Capture the cell that displays the provided text and extract its [X, Y] central coordinate. 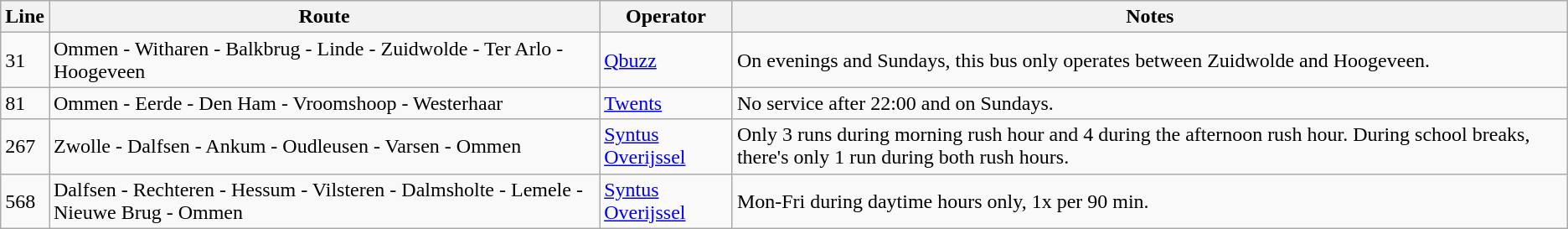
Qbuzz [667, 60]
568 [25, 201]
Line [25, 17]
Ommen - Witharen - Balkbrug - Linde - Zuidwolde - Ter Arlo - Hoogeveen [323, 60]
On evenings and Sundays, this bus only operates between Zuidwolde and Hoogeveen. [1149, 60]
Dalfsen - Rechteren - Hessum - Vilsteren - Dalmsholte - Lemele - Nieuwe Brug - Ommen [323, 201]
267 [25, 146]
31 [25, 60]
Mon-Fri during daytime hours only, 1x per 90 min. [1149, 201]
Route [323, 17]
No service after 22:00 and on Sundays. [1149, 103]
Only 3 runs during morning rush hour and 4 during the afternoon rush hour. During school breaks, there's only 1 run during both rush hours. [1149, 146]
Ommen - Eerde - Den Ham - Vroomshoop - Westerhaar [323, 103]
Operator [667, 17]
Twents [667, 103]
Zwolle - Dalfsen - Ankum - Oudleusen - Varsen - Ommen [323, 146]
81 [25, 103]
Notes [1149, 17]
